For the text-containing cell, return its midpoint in [x, y] coordinate format. 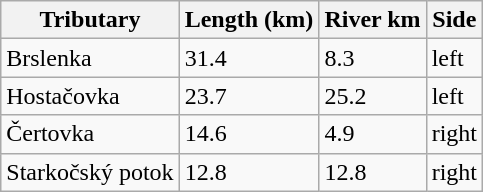
14.6 [249, 134]
River km [372, 20]
8.3 [372, 58]
Hostačovka [90, 96]
Brslenka [90, 58]
Side [454, 20]
25.2 [372, 96]
4.9 [372, 134]
Starkočský potok [90, 172]
Tributary [90, 20]
Length (km) [249, 20]
Čertovka [90, 134]
23.7 [249, 96]
31.4 [249, 58]
